Output the [X, Y] coordinate of the center of the cell containing the given text.  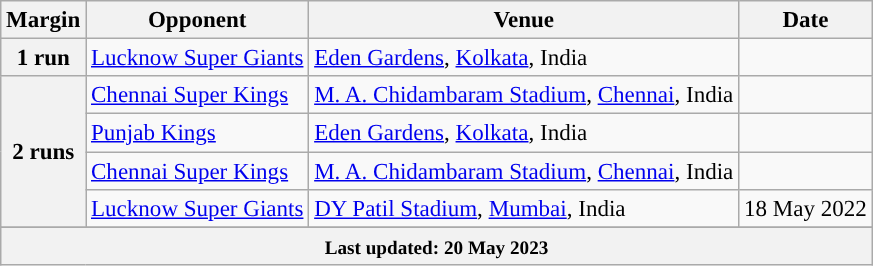
Date [806, 20]
Opponent [198, 20]
Margin [44, 20]
Last updated: 20 May 2023 [436, 246]
1 run [44, 58]
Punjab Kings [198, 133]
18 May 2022 [806, 209]
2 runs [44, 152]
DY Patil Stadium, Mumbai, India [524, 209]
Venue [524, 20]
